Detect which cell encompasses the target text, then output its [x, y] center coordinate. 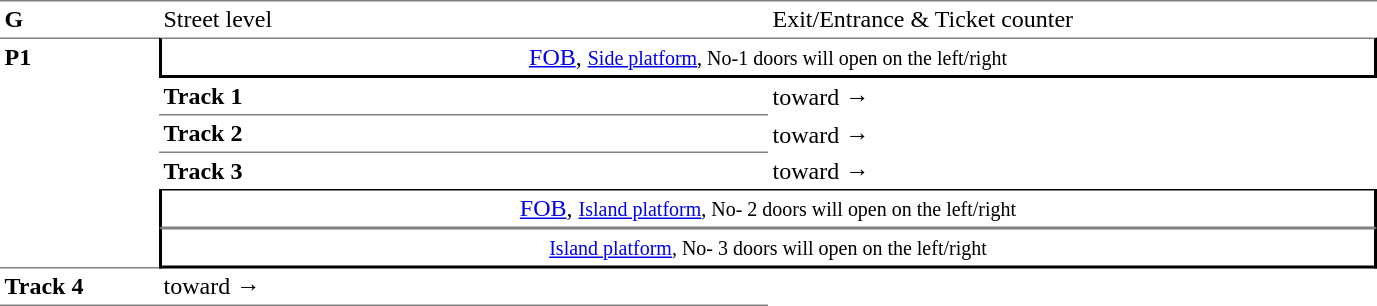
Track 4 [80, 287]
P1 [80, 154]
Track 2 [464, 135]
FOB, Island platform, No- 2 doors will open on the left/right [768, 208]
G [80, 19]
Track 3 [464, 171]
Exit/Entrance & Ticket counter [1072, 19]
Street level [464, 19]
Track 1 [464, 97]
Island platform, No- 3 doors will open on the left/right [768, 248]
FOB, Side platform, No-1 doors will open on the left/right [768, 58]
